Locate the cell with the specified text and output its (X, Y) center coordinate. 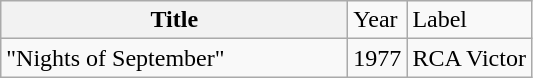
"Nights of September" (174, 58)
RCA Victor (470, 58)
1977 (378, 58)
Title (174, 20)
Label (470, 20)
Year (378, 20)
